Scan for the cell matching the given text and deliver its (X, Y) coordinate at center. 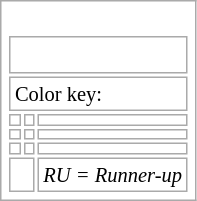
RU = Runner-up (113, 174)
Color key: RU = Runner-up (98, 101)
Color key: (98, 94)
